Extract the [X, Y] coordinate from the center of the cell holding the provided text.  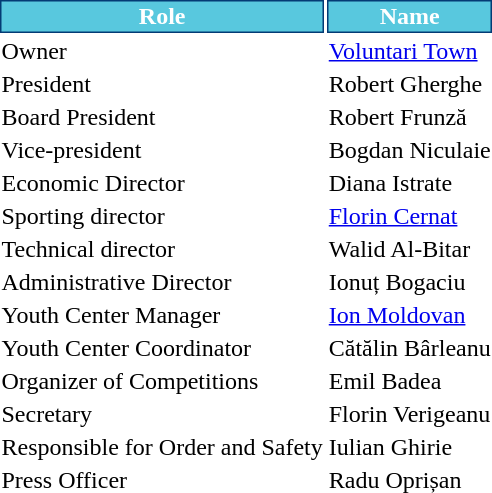
Ionuț Bogaciu [410, 282]
Owner [162, 51]
Iulian Ghirie [410, 447]
Diana Istrate [410, 183]
Technical director [162, 249]
Board President [162, 117]
Voluntari Town [410, 51]
Ion Moldovan [410, 315]
Responsible for Order and Safety [162, 447]
Name [410, 16]
Robert Frunză [410, 117]
Role [162, 16]
Bogdan Niculaie [410, 150]
Cătălin Bârleanu [410, 348]
Florin Cernat [410, 216]
Youth Center Manager [162, 315]
President [162, 84]
Administrative Director [162, 282]
Walid Al-Bitar [410, 249]
Secretary [162, 414]
Vice-president [162, 150]
Organizer of Competitions [162, 381]
Robert Gherghe [410, 84]
Emil Badea [410, 381]
Sporting director [162, 216]
Youth Center Coordinator [162, 348]
Economic Director [162, 183]
Florin Verigeanu [410, 414]
